Search for the cell housing the specified text and yield its (X, Y) center coordinate. 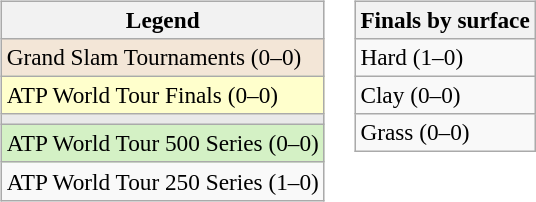
ATP World Tour 500 Series (0–0) (162, 144)
Legend (162, 20)
Grand Slam Tournaments (0–0) (162, 57)
Grass (0–0) (445, 133)
Finals by surface (445, 20)
Hard (1–0) (445, 57)
ATP World Tour Finals (0–0) (162, 95)
Clay (0–0) (445, 95)
ATP World Tour 250 Series (1–0) (162, 181)
